Return (X, Y) of the center of cell containing provided text 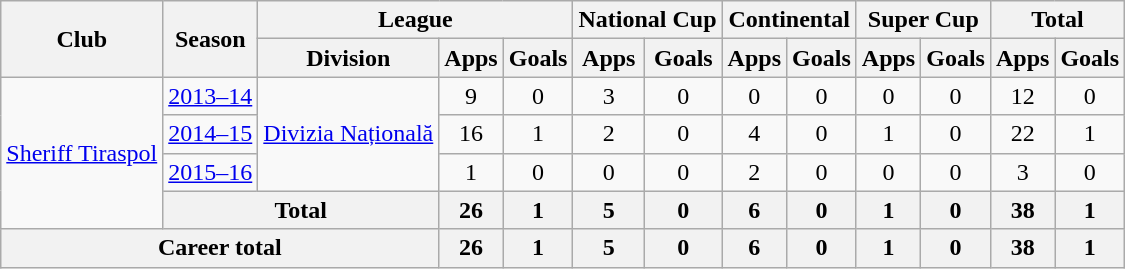
Career total (220, 248)
Club (82, 39)
League (416, 20)
22 (1022, 134)
Divizia Națională (348, 134)
Super Cup (923, 20)
Season (210, 39)
Division (348, 58)
Continental (789, 20)
16 (471, 134)
9 (471, 96)
2014–15 (210, 134)
National Cup (648, 20)
2015–16 (210, 172)
Sheriff Tiraspol (82, 153)
4 (754, 134)
12 (1022, 96)
2013–14 (210, 96)
